Output the [x, y] coordinate of the center of the cell containing the given text.  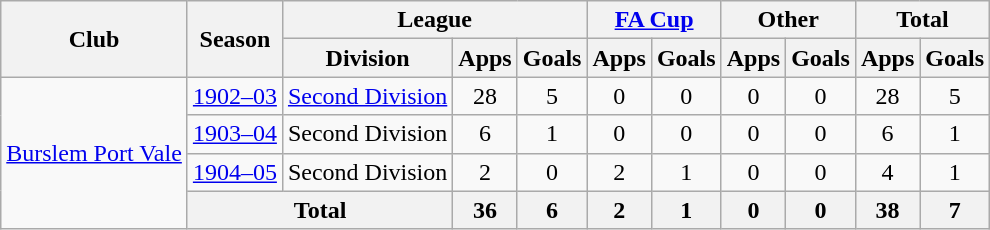
1903–04 [234, 134]
36 [485, 210]
4 [887, 172]
38 [887, 210]
1902–03 [234, 96]
FA Cup [654, 20]
League [434, 20]
Division [367, 58]
1904–05 [234, 172]
7 [955, 210]
Club [94, 39]
Season [234, 39]
Burslem Port Vale [94, 153]
Other [788, 20]
